For the text-containing cell, return its midpoint in [X, Y] coordinate format. 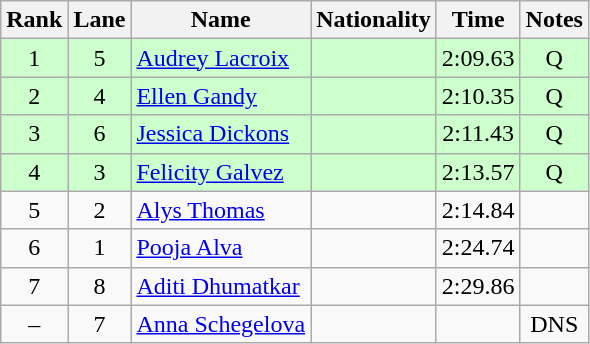
2:10.35 [478, 96]
2:14.84 [478, 210]
Lane [100, 20]
2:09.63 [478, 58]
Audrey Lacroix [221, 58]
DNS [554, 324]
Notes [554, 20]
2:29.86 [478, 286]
Anna Schegelova [221, 324]
2:11.43 [478, 134]
8 [100, 286]
Pooja Alva [221, 248]
2:24.74 [478, 248]
2:13.57 [478, 172]
Alys Thomas [221, 210]
Nationality [374, 20]
Jessica Dickons [221, 134]
Ellen Gandy [221, 96]
Rank [34, 20]
Time [478, 20]
– [34, 324]
Aditi Dhumatkar [221, 286]
Name [221, 20]
Felicity Galvez [221, 172]
